Extract the [X, Y] coordinate from the center of the cell holding the provided text.  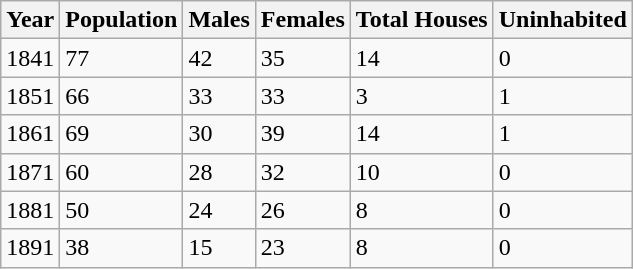
1881 [30, 210]
Total Houses [422, 20]
24 [219, 210]
28 [219, 172]
1871 [30, 172]
35 [302, 58]
1841 [30, 58]
69 [122, 134]
15 [219, 248]
Females [302, 20]
66 [122, 96]
10 [422, 172]
Uninhabited [562, 20]
26 [302, 210]
38 [122, 248]
1851 [30, 96]
Population [122, 20]
50 [122, 210]
Males [219, 20]
39 [302, 134]
1891 [30, 248]
32 [302, 172]
3 [422, 96]
23 [302, 248]
42 [219, 58]
60 [122, 172]
77 [122, 58]
1861 [30, 134]
Year [30, 20]
30 [219, 134]
